Determine the [X, Y] coordinate at the center of the cell enclosing the given text.  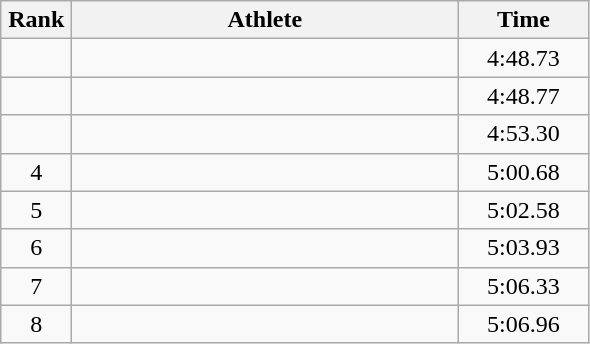
5:00.68 [524, 172]
5:03.93 [524, 248]
7 [36, 286]
5:06.96 [524, 324]
4:53.30 [524, 134]
6 [36, 248]
4 [36, 172]
5:06.33 [524, 286]
Athlete [265, 20]
Rank [36, 20]
5:02.58 [524, 210]
4:48.73 [524, 58]
4:48.77 [524, 96]
Time [524, 20]
8 [36, 324]
5 [36, 210]
